Locate the cell with the specified text and output its [X, Y] center coordinate. 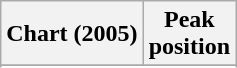
Chart (2005) [72, 34]
Peakposition [189, 34]
